Pinpoint the cell where the given text exists, returning its (x, y) midpoint coordinate. 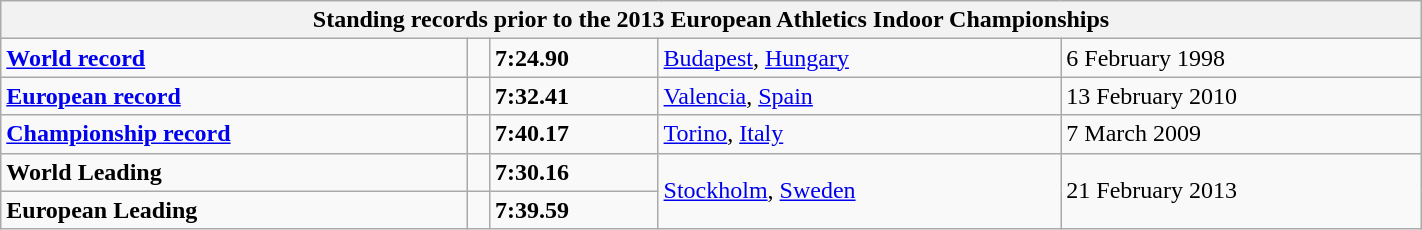
7:39.59 (574, 210)
21 February 2013 (1241, 191)
World Leading (234, 172)
7:40.17 (574, 134)
7:24.90 (574, 58)
6 February 1998 (1241, 58)
Stockholm, Sweden (860, 191)
Valencia, Spain (860, 96)
7:32.41 (574, 96)
Championship record (234, 134)
Budapest, Hungary (860, 58)
Standing records prior to the 2013 European Athletics Indoor Championships (711, 20)
13 February 2010 (1241, 96)
7:30.16 (574, 172)
World record (234, 58)
European Leading (234, 210)
European record (234, 96)
7 March 2009 (1241, 134)
Torino, Italy (860, 134)
